Determine the [X, Y] coordinate at the center of the cell enclosing the given text.  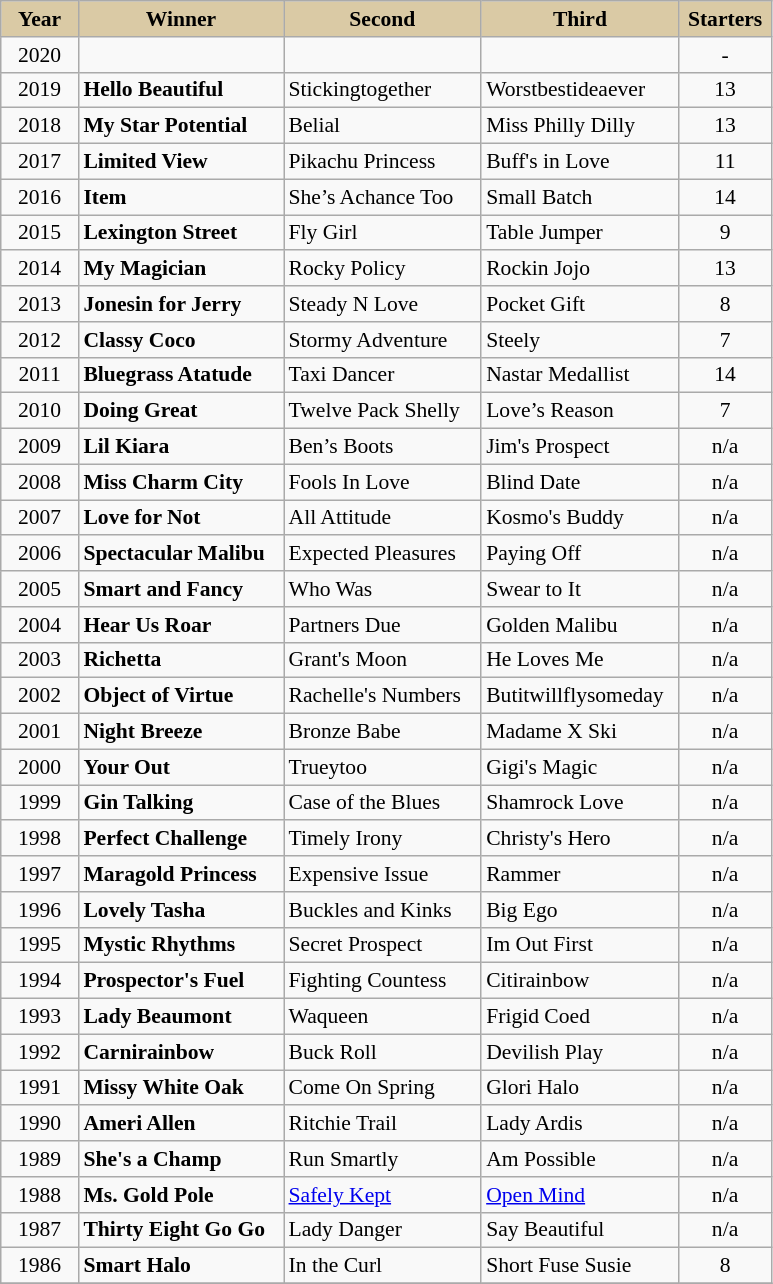
Grant's Moon [383, 660]
Buckles and Kinks [383, 910]
Classy Coco [180, 340]
Blind Date [580, 482]
Timely Irony [383, 839]
Partners Due [383, 625]
2007 [40, 518]
1993 [40, 1017]
2004 [40, 625]
Ritchie Trail [383, 1124]
Thirty Eight Go Go [180, 1230]
Expected Pleasures [383, 554]
Smart and Fancy [180, 589]
Pocket Gift [580, 304]
2020 [40, 55]
Glori Halo [580, 1088]
Trueytoo [383, 767]
Miss Charm City [180, 482]
Golden Malibu [580, 625]
Rachelle's Numbers [383, 696]
He Loves Me [580, 660]
Miss Philly Dilly [580, 126]
1995 [40, 945]
1990 [40, 1124]
Who Was [383, 589]
Second [383, 19]
Steady N Love [383, 304]
Butitwillflysomeday [580, 696]
2018 [40, 126]
Missy White Oak [180, 1088]
Rocky Policy [383, 269]
Shamrock Love [580, 803]
Starters [726, 19]
Jim's Prospect [580, 447]
Swear to It [580, 589]
2008 [40, 482]
Stormy Adventure [383, 340]
2017 [40, 162]
My Star Potential [180, 126]
1988 [40, 1195]
Steely [580, 340]
Lexington Street [180, 233]
Taxi Dancer [383, 375]
2011 [40, 375]
Say Beautiful [580, 1230]
2014 [40, 269]
Gigi's Magic [580, 767]
Case of the Blues [383, 803]
2001 [40, 732]
Nastar Medallist [580, 375]
Fly Girl [383, 233]
1987 [40, 1230]
2002 [40, 696]
Open Mind [580, 1195]
Bronze Babe [383, 732]
Buff's in Love [580, 162]
2003 [40, 660]
Perfect Challenge [180, 839]
Your Out [180, 767]
Small Batch [580, 197]
Short Fuse Susie [580, 1266]
2012 [40, 340]
Year [40, 19]
Hello Beautiful [180, 90]
Object of Virtue [180, 696]
Lady Ardis [580, 1124]
Winner [180, 19]
Lady Danger [383, 1230]
1994 [40, 981]
Ameri Allen [180, 1124]
Christy's Hero [580, 839]
1989 [40, 1159]
Ms. Gold Pole [180, 1195]
2019 [40, 90]
Come On Spring [383, 1088]
Madame X Ski [580, 732]
1996 [40, 910]
Stickingtogether [383, 90]
2013 [40, 304]
In the Curl [383, 1266]
Im Out First [580, 945]
Lady Beaumont [180, 1017]
Safely Kept [383, 1195]
Waqueen [383, 1017]
1986 [40, 1266]
Fools In Love [383, 482]
Twelve Pack Shelly [383, 411]
She's a Champ [180, 1159]
Maragold Princess [180, 874]
2005 [40, 589]
Night Breeze [180, 732]
Love’s Reason [580, 411]
Smart Halo [180, 1266]
2009 [40, 447]
11 [726, 162]
Carnirainbow [180, 1052]
Buck Roll [383, 1052]
1992 [40, 1052]
Fighting Countess [383, 981]
Worstbestideaever [580, 90]
Item [180, 197]
Spectacular Malibu [180, 554]
All Attitude [383, 518]
Big Ego [580, 910]
Expensive Issue [383, 874]
Doing Great [180, 411]
2010 [40, 411]
Frigid Coed [580, 1017]
1999 [40, 803]
Richetta [180, 660]
Gin Talking [180, 803]
2006 [40, 554]
Run Smartly [383, 1159]
2016 [40, 197]
9 [726, 233]
Love for Not [180, 518]
- [726, 55]
Citirainbow [580, 981]
1991 [40, 1088]
Paying Off [580, 554]
Third [580, 19]
2015 [40, 233]
2000 [40, 767]
1997 [40, 874]
Lovely Tasha [180, 910]
Hear Us Roar [180, 625]
Devilish Play [580, 1052]
Lil Kiara [180, 447]
Rammer [580, 874]
1998 [40, 839]
Mystic Rhythms [180, 945]
Am Possible [580, 1159]
Belial [383, 126]
Kosmo's Buddy [580, 518]
Rockin Jojo [580, 269]
My Magician [180, 269]
Bluegrass Atatude [180, 375]
Secret Prospect [383, 945]
She’s Achance Too [383, 197]
Pikachu Princess [383, 162]
Jonesin for Jerry [180, 304]
Limited View [180, 162]
Table Jumper [580, 233]
Ben’s Boots [383, 447]
Prospector's Fuel [180, 981]
